Pinpoint the cell where the given text exists, returning its (x, y) midpoint coordinate. 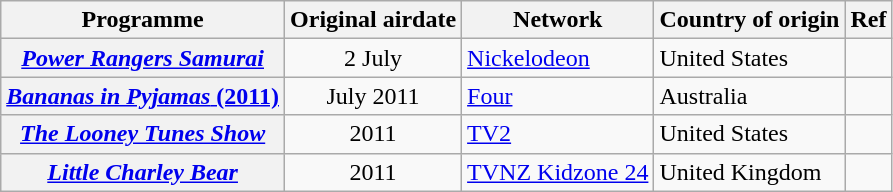
Four (558, 96)
Network (558, 20)
Ref (868, 20)
United Kingdom (750, 172)
Programme (143, 20)
Power Rangers Samurai (143, 58)
Bananas in Pyjamas (2011) (143, 96)
Australia (750, 96)
Little Charley Bear (143, 172)
Nickelodeon (558, 58)
TVNZ Kidzone 24 (558, 172)
Original airdate (374, 20)
2 July (374, 58)
Country of origin (750, 20)
The Looney Tunes Show (143, 134)
TV2 (558, 134)
July 2011 (374, 96)
